Output the (x, y) coordinate of the center of the cell containing the given text.  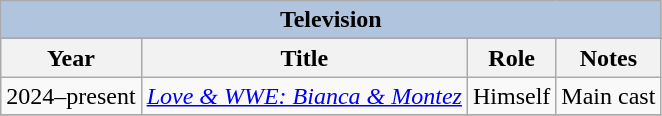
Himself (511, 96)
2024–present (71, 96)
Role (511, 58)
Television (331, 20)
Love & WWE: Bianca & Montez (304, 96)
Main cast (608, 96)
Year (71, 58)
Notes (608, 58)
Title (304, 58)
